Pinpoint the cell where the given text exists, returning its (X, Y) midpoint coordinate. 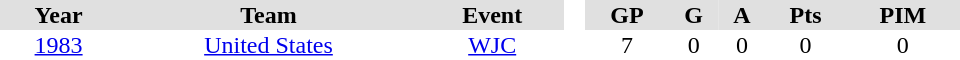
7 (626, 45)
G (694, 15)
Pts (805, 15)
Event (492, 15)
Year (58, 15)
PIM (903, 15)
GP (626, 15)
A (742, 15)
WJC (492, 45)
United States (268, 45)
Team (268, 15)
1983 (58, 45)
